Determine the (X, Y) coordinate at the center of the cell enclosing the given text.  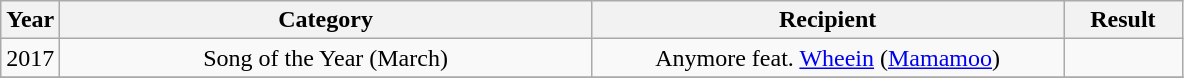
Category (326, 20)
Song of the Year (March) (326, 58)
Result (1123, 20)
Recipient (827, 20)
2017 (30, 58)
Anymore feat. Wheein (Mamamoo) (827, 58)
Year (30, 20)
